Extract the (X, Y) coordinate from the center of the cell holding the provided text.  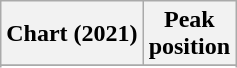
Peakposition (189, 34)
Chart (2021) (72, 34)
